Search for the cell housing the specified text and yield its (x, y) center coordinate. 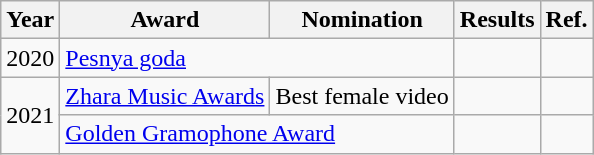
Award (165, 20)
Nomination (362, 20)
Year (30, 20)
Pesnya goda (257, 58)
Ref. (566, 20)
Golden Gramophone Award (257, 134)
2021 (30, 115)
Best female video (362, 96)
2020 (30, 58)
Zhara Music Awards (165, 96)
Results (497, 20)
